Provide the [X, Y] coordinate of the cell's center where the given text is located.  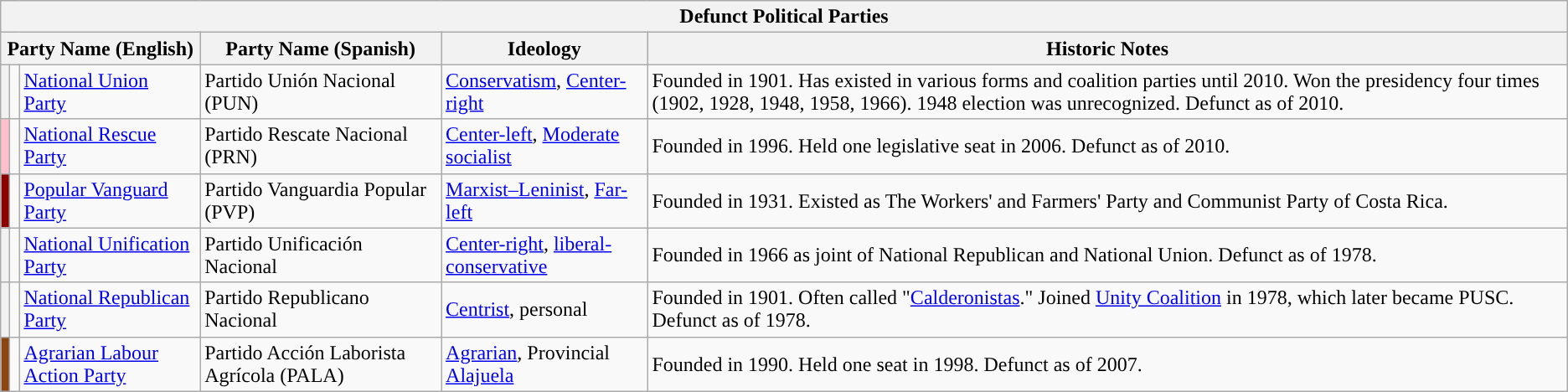
Agrarian Labour Action Party [110, 364]
Founded in 1996. Held one legislative seat in 2006. Defunct as of 2010. [1107, 146]
Party Name (English) [101, 49]
Founded in 1931. Existed as The Workers' and Farmers' Party and Communist Party of Costa Rica. [1107, 201]
Partido Unificación Nacional [321, 255]
Partido Acción Laborista Agrícola (PALA) [321, 364]
Partido Republicano Nacional [321, 310]
Ideology [544, 49]
National Unification Party [110, 255]
National Rescue Party [110, 146]
Partido Rescate Nacional (PRN) [321, 146]
Founded in 1901. Often called "Calderonistas." Joined Unity Coalition in 1978, which later became PUSC. Defunct as of 1978. [1107, 310]
Founded in 1990. Held one seat in 1998. Defunct as of 2007. [1107, 364]
Centrist, personal [544, 310]
Partido Unión Nacional (PUN) [321, 92]
Defunct Political Parties [784, 17]
Agrarian, Provincial Alajuela [544, 364]
Marxist–Leninist, Far-left [544, 201]
Center-right, liberal-conservative [544, 255]
National Republican Party [110, 310]
Partido Vanguardia Popular (PVP) [321, 201]
Founded in 1966 as joint of National Republican and National Union. Defunct as of 1978. [1107, 255]
Party Name (Spanish) [321, 49]
Popular Vanguard Party [110, 201]
Conservatism, Center-right [544, 92]
Center-left, Moderate socialist [544, 146]
Historic Notes [1107, 49]
National Union Party [110, 92]
